Extract the [x, y] coordinate from the center of the cell holding the provided text.  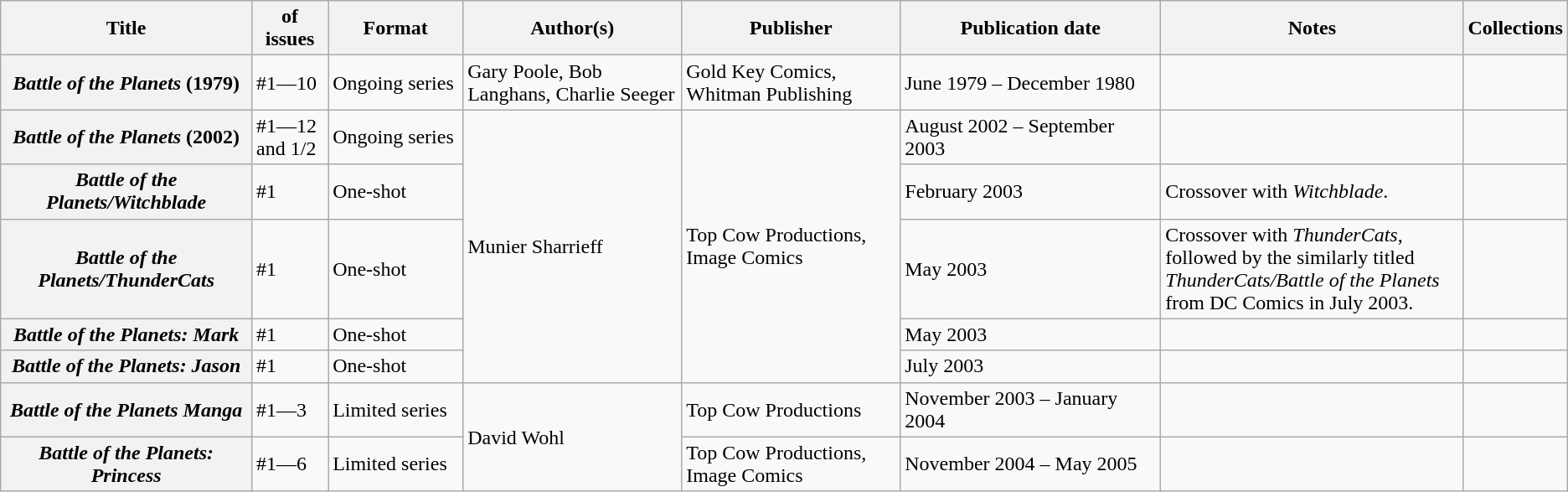
Crossover with Witchblade. [1312, 191]
November 2004 – May 2005 [1030, 464]
Munier Sharrieff [573, 246]
Battle of the Planets/ThunderCats [126, 268]
Publication date [1030, 28]
June 1979 – December 1980 [1030, 82]
August 2002 – September 2003 [1030, 137]
November 2003 – January 2004 [1030, 409]
#1—3 [290, 409]
Notes [1312, 28]
February 2003 [1030, 191]
Battle of the Planets (2002) [126, 137]
#1—6 [290, 464]
Top Cow Productions [791, 409]
Gary Poole, Bob Langhans, Charlie Seeger [573, 82]
Gold Key Comics, Whitman Publishing [791, 82]
Battle of the Planets: Princess [126, 464]
David Wohl [573, 437]
Format [395, 28]
Author(s) [573, 28]
#1—12 and 1/2 [290, 137]
Battle of the Planets (1979) [126, 82]
Battle of the Planets/Witchblade [126, 191]
Battle of the Planets: Mark [126, 334]
Battle of the Planets Manga [126, 409]
Collections [1515, 28]
July 2003 [1030, 366]
Battle of the Planets: Jason [126, 366]
Publisher [791, 28]
Crossover with ThunderCats, followed by the similarly titled ThunderCats/Battle of the Planets from DC Comics in July 2003. [1312, 268]
of issues [290, 28]
Title [126, 28]
#1—10 [290, 82]
